Return the (X, Y) coordinate for the center point of the cell that contains the specified text.  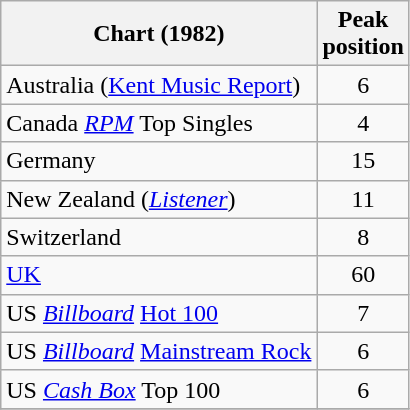
15 (363, 161)
US Billboard Hot 100 (159, 313)
Germany (159, 161)
11 (363, 199)
Chart (1982) (159, 34)
60 (363, 275)
Peakposition (363, 34)
Canada RPM Top Singles (159, 123)
Switzerland (159, 237)
New Zealand (Listener) (159, 199)
US Cash Box Top 100 (159, 389)
UK (159, 275)
8 (363, 237)
Australia (Kent Music Report) (159, 85)
4 (363, 123)
US Billboard Mainstream Rock (159, 351)
7 (363, 313)
